Determine the [X, Y] coordinate at the center of the cell enclosing the given text.  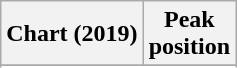
Peakposition [189, 34]
Chart (2019) [72, 34]
